Search for the cell housing the specified text and yield its [x, y] center coordinate. 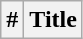
# [12, 20]
Title [54, 20]
